Return the (X, Y) coordinate for the center point of the cell that contains the specified text.  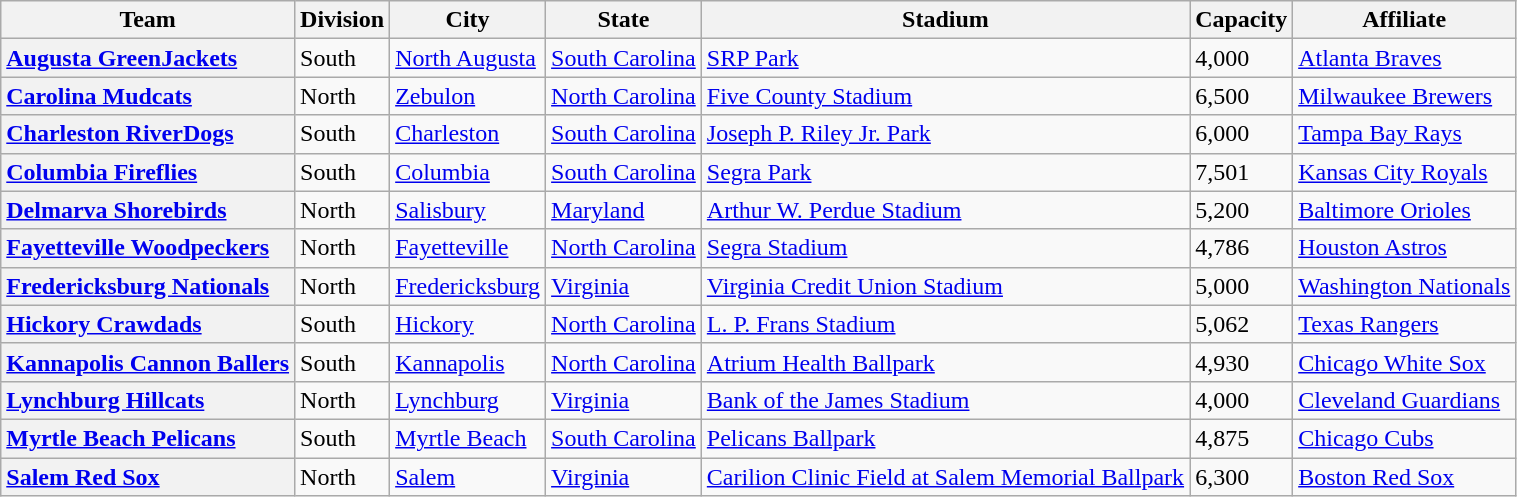
Kansas City Royals (1404, 172)
Tampa Bay Rays (1404, 134)
Texas Rangers (1404, 324)
Atrium Health Ballpark (945, 362)
Fredericksburg (468, 286)
L. P. Frans Stadium (945, 324)
6,500 (1242, 96)
Lynchburg Hillcats (148, 400)
Virginia Credit Union Stadium (945, 286)
Hickory (468, 324)
Baltimore Orioles (1404, 210)
Boston Red Sox (1404, 477)
Bank of the James Stadium (945, 400)
SRP Park (945, 58)
Joseph P. Riley Jr. Park (945, 134)
Cleveland Guardians (1404, 400)
Lynchburg (468, 400)
Columbia (468, 172)
Salem (468, 477)
Chicago White Sox (1404, 362)
Carilion Clinic Field at Salem Memorial Ballpark (945, 477)
Segra Park (945, 172)
6,000 (1242, 134)
Fayetteville (468, 248)
Kannapolis (468, 362)
Kannapolis Cannon Ballers (148, 362)
North Augusta (468, 58)
4,930 (1242, 362)
Charleston RiverDogs (148, 134)
7,501 (1242, 172)
Charleston (468, 134)
Washington Nationals (1404, 286)
Milwaukee Brewers (1404, 96)
Fayetteville Woodpeckers (148, 248)
6,300 (1242, 477)
Pelicans Ballpark (945, 438)
4,875 (1242, 438)
Team (148, 20)
Division (342, 20)
City (468, 20)
5,000 (1242, 286)
5,062 (1242, 324)
Salem Red Sox (148, 477)
Chicago Cubs (1404, 438)
Carolina Mudcats (148, 96)
5,200 (1242, 210)
Hickory Crawdads (148, 324)
Segra Stadium (945, 248)
Arthur W. Perdue Stadium (945, 210)
Augusta GreenJackets (148, 58)
Salisbury (468, 210)
Atlanta Braves (1404, 58)
Maryland (624, 210)
Columbia Fireflies (148, 172)
State (624, 20)
Affiliate (1404, 20)
Capacity (1242, 20)
Delmarva Shorebirds (148, 210)
Five County Stadium (945, 96)
Houston Astros (1404, 248)
Myrtle Beach (468, 438)
Stadium (945, 20)
Fredericksburg Nationals (148, 286)
Myrtle Beach Pelicans (148, 438)
Zebulon (468, 96)
4,786 (1242, 248)
